From the cell containing the given text, extract its center point as (x, y) coordinate. 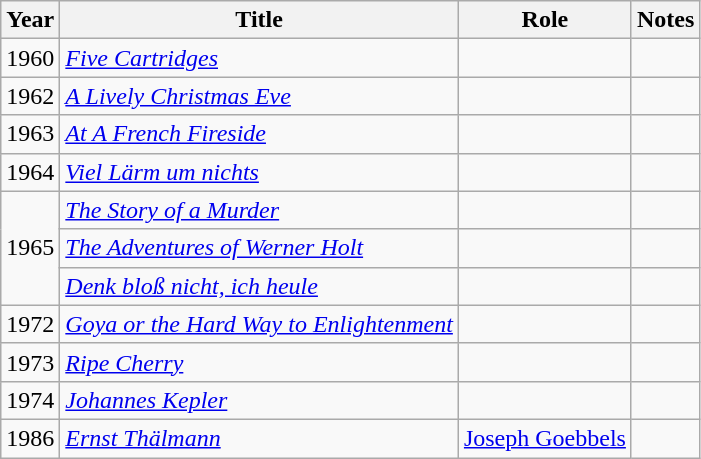
Ernst Thälmann (260, 438)
1965 (30, 248)
Goya or the Hard Way to Enlightenment (260, 324)
A Lively Christmas Eve (260, 96)
Denk bloß nicht, ich heule (260, 286)
1963 (30, 134)
Joseph Goebbels (544, 438)
The Adventures of Werner Holt (260, 248)
Role (544, 20)
1986 (30, 438)
1960 (30, 58)
Johannes Kepler (260, 400)
Viel Lärm um nichts (260, 172)
Year (30, 20)
1962 (30, 96)
1974 (30, 400)
Notes (665, 20)
Five Cartridges (260, 58)
The Story of a Murder (260, 210)
Title (260, 20)
1972 (30, 324)
Ripe Cherry (260, 362)
1973 (30, 362)
At A French Fireside (260, 134)
1964 (30, 172)
